Detect which cell encompasses the target text, then output its (X, Y) center coordinate. 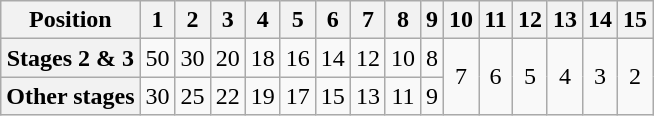
16 (298, 58)
19 (262, 96)
22 (228, 96)
Position (70, 20)
17 (298, 96)
Stages 2 & 3 (70, 58)
50 (158, 58)
20 (228, 58)
1 (158, 20)
18 (262, 58)
25 (192, 96)
Other stages (70, 96)
